Find where the given text appears and provide that cell's center as [x, y] coordinate. 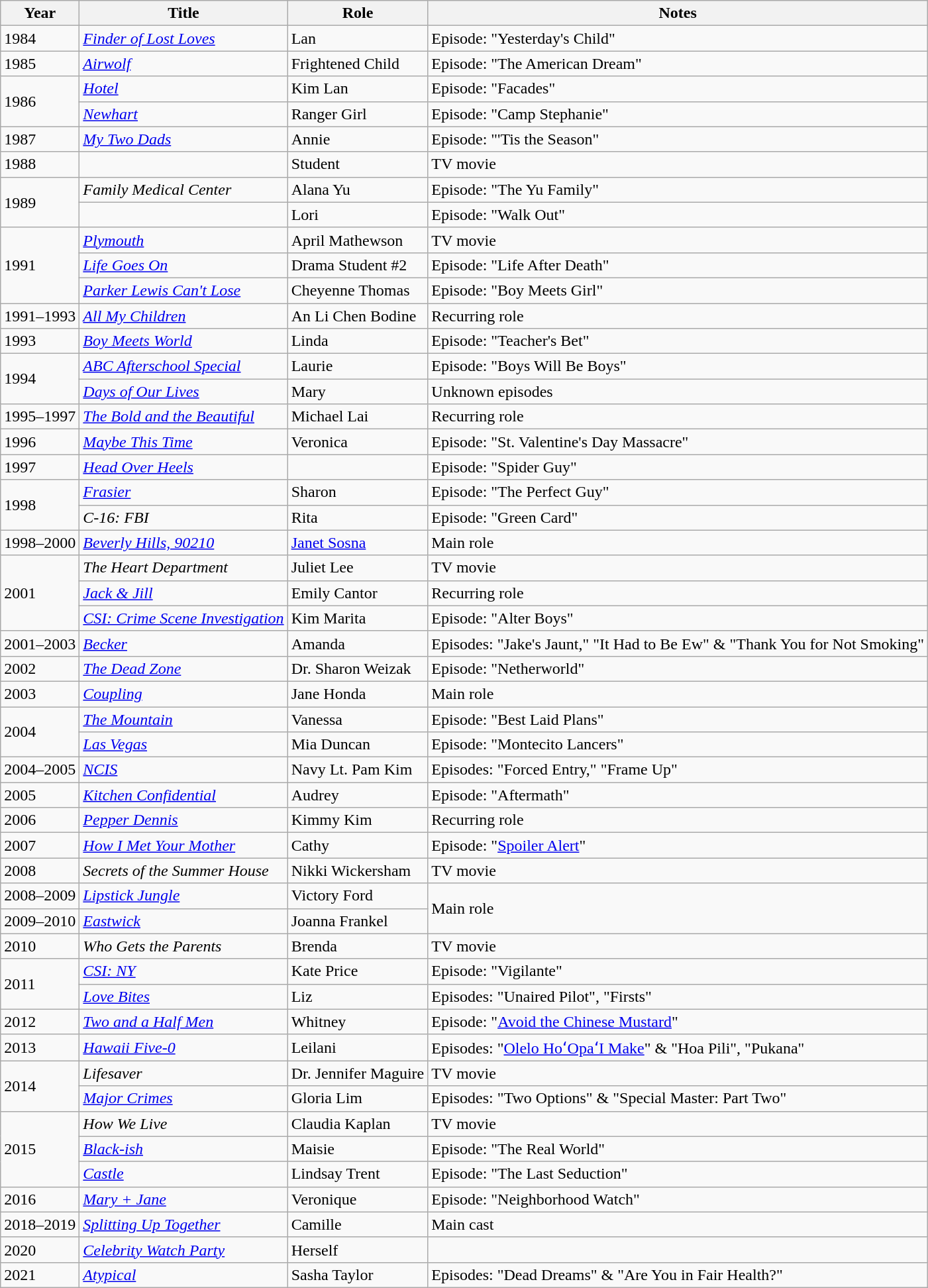
Lipstick Jungle [183, 896]
2016 [40, 1199]
Splitting Up Together [183, 1224]
Celebrity Watch Party [183, 1250]
Frightened Child [358, 64]
Alana Yu [358, 189]
Two and a Half Men [183, 1022]
Episode: "Spider Guy" [678, 467]
The Dead Zone [183, 669]
The Mountain [183, 719]
Michael Lai [358, 417]
Sasha Taylor [358, 1275]
All My Children [183, 316]
Lifesaver [183, 1073]
Joanna Frankel [358, 921]
Episode: "The American Dream" [678, 64]
Parker Lewis Can't Lose [183, 290]
Boy Meets World [183, 341]
Episode: "Boys Will Be Boys" [678, 366]
1998–2000 [40, 543]
Episode: "Camp Stephanie" [678, 114]
The Bold and the Beautiful [183, 417]
Episode: "Alter Boys" [678, 618]
NCIS [183, 770]
Episode: "Boy Meets Girl" [678, 290]
2011 [40, 984]
An Li Chen Bodine [358, 316]
Episode: "Netherworld" [678, 669]
Hawaii Five-0 [183, 1047]
2002 [40, 669]
Episode: "Facades" [678, 89]
Camille [358, 1224]
Mary [358, 392]
Mia Duncan [358, 745]
2014 [40, 1086]
Episodes: "Two Options" & "Special Master: Part Two" [678, 1099]
1993 [40, 341]
Title [183, 13]
Unknown episodes [678, 392]
Becker [183, 643]
Family Medical Center [183, 189]
1989 [40, 202]
2015 [40, 1149]
Episode: "'Tis the Season" [678, 139]
Student [358, 164]
Frasier [183, 492]
Veronica [358, 442]
Kitchen Confidential [183, 795]
2001–2003 [40, 643]
1994 [40, 379]
Episode: "Avoid the Chinese Mustard" [678, 1022]
ABC Afterschool Special [183, 366]
Newhart [183, 114]
Episodes: "Unaired Pilot", "Firsts" [678, 996]
1988 [40, 164]
Dr. Jennifer Maguire [358, 1073]
2006 [40, 820]
Main cast [678, 1224]
Janet Sosna [358, 543]
Jack & Jill [183, 593]
Life Goes On [183, 265]
Lindsay Trent [358, 1174]
Kim Lan [358, 89]
Castle [183, 1174]
CSI: Crime Scene Investigation [183, 618]
2018–2019 [40, 1224]
2008–2009 [40, 896]
Episode: "Best Laid Plans" [678, 719]
2001 [40, 593]
Black-ish [183, 1149]
Lori [358, 215]
How We Live [183, 1124]
2021 [40, 1275]
2004 [40, 731]
Kate Price [358, 971]
Brenda [358, 946]
Rita [358, 517]
Episode: "The Last Seduction" [678, 1174]
2004–2005 [40, 770]
Whitney [358, 1022]
Claudia Kaplan [358, 1124]
Notes [678, 13]
Atypical [183, 1275]
Episode: "The Real World" [678, 1149]
Secrets of the Summer House [183, 871]
Kim Marita [358, 618]
Episode: "Yesterday's Child" [678, 38]
Jane Honda [358, 694]
Ranger Girl [358, 114]
2013 [40, 1047]
Episodes: "Olelo HoʻOpaʻI Make" & "Hoa Pili", "Pukana" [678, 1047]
Laurie [358, 366]
Emily Cantor [358, 593]
Victory Ford [358, 896]
Episode: "Aftermath" [678, 795]
Navy Lt. Pam Kim [358, 770]
Episode: "Montecito Lancers" [678, 745]
1986 [40, 101]
Coupling [183, 694]
1987 [40, 139]
C-16: FBI [183, 517]
Episode: "Vigilante" [678, 971]
Episode: "Life After Death" [678, 265]
1996 [40, 442]
1985 [40, 64]
2009–2010 [40, 921]
The Heart Department [183, 568]
Episode: "Teacher's Bet" [678, 341]
1991–1993 [40, 316]
Veronique [358, 1199]
Mary + Jane [183, 1199]
CSI: NY [183, 971]
Episode: "The Perfect Guy" [678, 492]
Episode: "Walk Out" [678, 215]
1991 [40, 265]
Episode: "Green Card" [678, 517]
Vanessa [358, 719]
2020 [40, 1250]
Annie [358, 139]
Sharon [358, 492]
Year [40, 13]
Las Vegas [183, 745]
Episodes: "Jake's Jaunt," "It Had to Be Ew" & "Thank You for Not Smoking" [678, 643]
Episodes: "Forced Entry," "Frame Up" [678, 770]
2003 [40, 694]
Dr. Sharon Weizak [358, 669]
How I Met Your Mother [183, 845]
Episode: "St. Valentine's Day Massacre" [678, 442]
Days of Our Lives [183, 392]
Lan [358, 38]
Herself [358, 1250]
Plymouth [183, 240]
Linda [358, 341]
1998 [40, 505]
Amanda [358, 643]
2010 [40, 946]
April Mathewson [358, 240]
Love Bites [183, 996]
1997 [40, 467]
Hotel [183, 89]
Episode: "Spoiler Alert" [678, 845]
Juliet Lee [358, 568]
Gloria Lim [358, 1099]
Airwolf [183, 64]
1984 [40, 38]
My Two Dads [183, 139]
Nikki Wickersham [358, 871]
Cheyenne Thomas [358, 290]
1995–1997 [40, 417]
Leilani [358, 1047]
Liz [358, 996]
Beverly Hills, 90210 [183, 543]
2012 [40, 1022]
Drama Student #2 [358, 265]
Maybe This Time [183, 442]
Episode: "Neighborhood Watch" [678, 1199]
2008 [40, 871]
Episode: "The Yu Family" [678, 189]
Kimmy Kim [358, 820]
2007 [40, 845]
Role [358, 13]
Eastwick [183, 921]
Audrey [358, 795]
Episodes: "Dead Dreams" & "Are You in Fair Health?" [678, 1275]
Finder of Lost Loves [183, 38]
Maisie [358, 1149]
Cathy [358, 845]
Head Over Heels [183, 467]
Major Crimes [183, 1099]
Who Gets the Parents [183, 946]
2005 [40, 795]
Pepper Dennis [183, 820]
